Identify which cell holds the provided text, then report its (x, y) central coordinate. 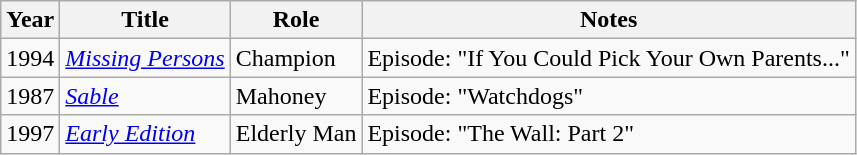
Year (30, 20)
Mahoney (296, 96)
Role (296, 20)
Champion (296, 58)
Episode: "The Wall: Part 2" (608, 134)
Episode: "Watchdogs" (608, 96)
Missing Persons (145, 58)
Sable (145, 96)
Notes (608, 20)
Episode: "If You Could Pick Your Own Parents..." (608, 58)
Elderly Man (296, 134)
1997 (30, 134)
Early Edition (145, 134)
1994 (30, 58)
Title (145, 20)
1987 (30, 96)
